Detect which cell encompasses the target text, then output its (x, y) center coordinate. 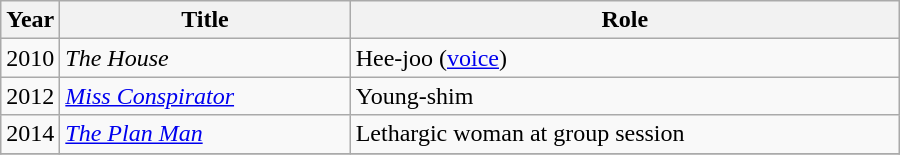
Hee-joo (voice) (624, 58)
Role (624, 20)
Young-shim (624, 96)
2014 (30, 134)
Miss Conspirator (205, 96)
The Plan Man (205, 134)
Year (30, 20)
2012 (30, 96)
Lethargic woman at group session (624, 134)
Title (205, 20)
The House (205, 58)
2010 (30, 58)
